Pinpoint the cell where the given text exists, returning its (X, Y) midpoint coordinate. 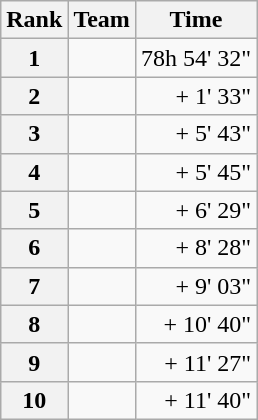
+ 9' 03" (196, 286)
2 (34, 96)
+ 10' 40" (196, 324)
78h 54' 32" (196, 58)
+ 1' 33" (196, 96)
+ 5' 45" (196, 172)
6 (34, 248)
10 (34, 400)
+ 8' 28" (196, 248)
+ 6' 29" (196, 210)
+ 11' 40" (196, 400)
+ 5' 43" (196, 134)
1 (34, 58)
Team (102, 20)
9 (34, 362)
7 (34, 286)
+ 11' 27" (196, 362)
3 (34, 134)
Rank (34, 20)
8 (34, 324)
Time (196, 20)
5 (34, 210)
4 (34, 172)
